Scan for the cell matching the given text and deliver its (X, Y) coordinate at center. 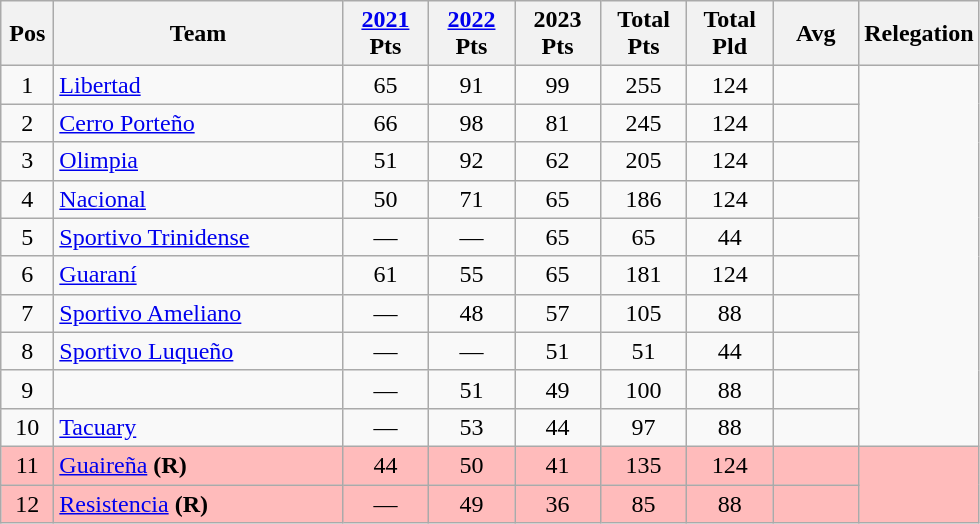
57 (557, 313)
61 (385, 275)
TotalPts (644, 34)
245 (644, 123)
6 (28, 275)
Sportivo Luqueño (198, 351)
2 (28, 123)
Avg (816, 34)
Olimpia (198, 161)
2022Pts (471, 34)
36 (557, 503)
41 (557, 465)
10 (28, 427)
Libertad (198, 85)
181 (644, 275)
55 (471, 275)
100 (644, 389)
Nacional (198, 199)
85 (644, 503)
7 (28, 313)
186 (644, 199)
2021Pts (385, 34)
2023Pts (557, 34)
1 (28, 85)
Guaireña (R) (198, 465)
Relegation (919, 34)
Tacuary (198, 427)
66 (385, 123)
62 (557, 161)
5 (28, 237)
Cerro Porteño (198, 123)
255 (644, 85)
92 (471, 161)
11 (28, 465)
Resistencia (R) (198, 503)
TotalPld (730, 34)
105 (644, 313)
Pos (28, 34)
135 (644, 465)
Sportivo Trinidense (198, 237)
91 (471, 85)
53 (471, 427)
8 (28, 351)
3 (28, 161)
Guaraní (198, 275)
97 (644, 427)
9 (28, 389)
71 (471, 199)
Sportivo Ameliano (198, 313)
98 (471, 123)
48 (471, 313)
12 (28, 503)
81 (557, 123)
99 (557, 85)
4 (28, 199)
Team (198, 34)
205 (644, 161)
